Search for the cell housing the specified text and yield its [x, y] center coordinate. 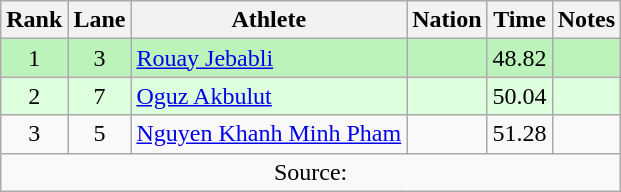
Oguz Akbulut [269, 96]
Nguyen Khanh Minh Pham [269, 134]
Athlete [269, 20]
7 [100, 96]
Rouay Jebabli [269, 58]
Nation [447, 20]
Source: [311, 172]
1 [34, 58]
Notes [586, 20]
50.04 [520, 96]
51.28 [520, 134]
Rank [34, 20]
2 [34, 96]
Lane [100, 20]
Time [520, 20]
5 [100, 134]
48.82 [520, 58]
